Locate the cell with the specified text and output its (x, y) center coordinate. 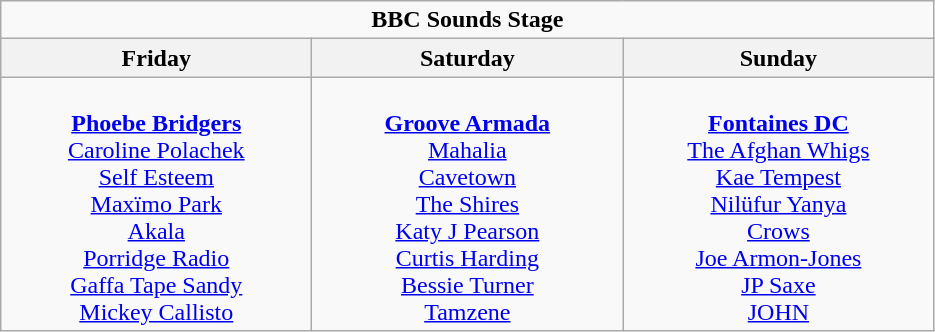
Sunday (778, 58)
Fontaines DC The Afghan Whigs Kae Tempest Nilüfur Yanya Crows Joe Armon-Jones JP Saxe JOHN (778, 204)
Groove Armada Mahalia Cavetown The Shires Katy J Pearson Curtis Harding Bessie Turner Tamzene (468, 204)
BBC Sounds Stage (468, 20)
Friday (156, 58)
Saturday (468, 58)
Phoebe Bridgers Caroline Polachek Self Esteem Maxïmo Park Akala Porridge Radio Gaffa Tape Sandy Mickey Callisto (156, 204)
